Identify which cell holds the provided text, then report its [X, Y] central coordinate. 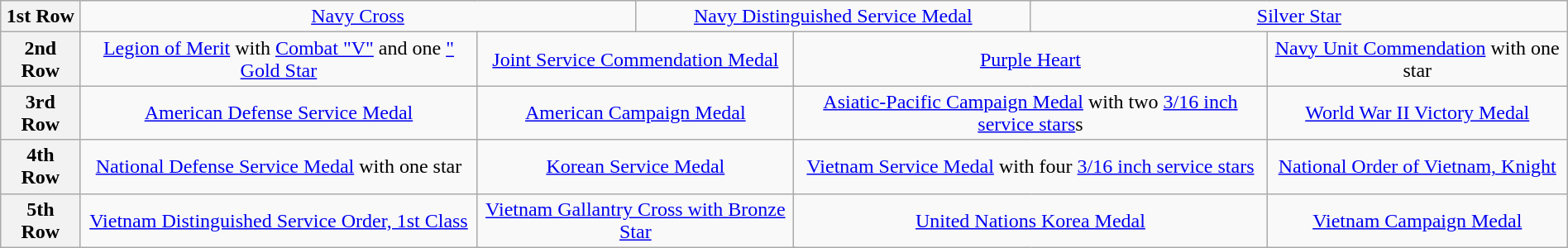
Korean Service Medal [635, 167]
Vietnam Gallantry Cross with Bronze Star [635, 220]
United Nations Korea Medal [1030, 220]
World War II Victory Medal [1417, 112]
National Order of Vietnam, Knight [1417, 167]
Vietnam Service Medal with four 3/16 inch service stars [1030, 167]
2nd Row [41, 60]
Navy Unit Commendation with one star [1417, 60]
American Campaign Medal [635, 112]
Navy Distinguished Service Medal [833, 17]
3rd Row [41, 112]
American Defense Service Medal [279, 112]
Silver Star [1298, 17]
Purple Heart [1030, 60]
National Defense Service Medal with one star [279, 167]
5th Row [41, 220]
Asiatic-Pacific Campaign Medal with two 3/16 inch service starss [1030, 112]
Navy Cross [357, 17]
Vietnam Campaign Medal [1417, 220]
1st Row [41, 17]
4th Row [41, 167]
Joint Service Commendation Medal [635, 60]
Legion of Merit with Combat "V" and one " Gold Star [279, 60]
Vietnam Distinguished Service Order, 1st Class [279, 220]
